Locate the cell with the specified text and output its [x, y] center coordinate. 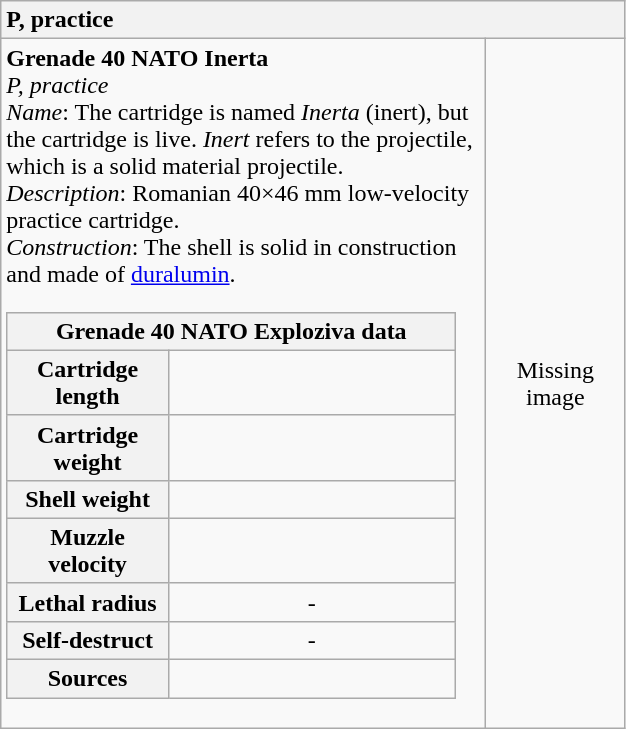
Grenade 40 NATO Exploziva data [231, 331]
Shell weight [88, 499]
Cartridge weight [88, 448]
Lethal radius [88, 602]
Missing image [556, 384]
P, practice [313, 20]
Cartridge length [88, 382]
Sources [88, 679]
Self-destruct [88, 640]
Muzzle velocity [88, 550]
